For the text-containing cell, return its midpoint in [X, Y] coordinate format. 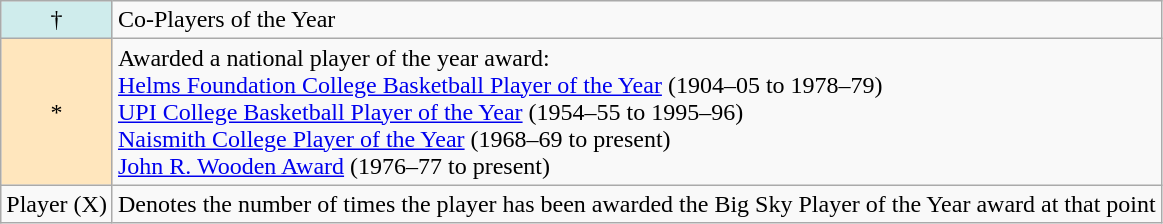
* [57, 112]
Co-Players of the Year [636, 20]
Denotes the number of times the player has been awarded the Big Sky Player of the Year award at that point [636, 204]
Player (X) [57, 204]
† [57, 20]
